Output the [X, Y] coordinate of the center of the cell containing the given text.  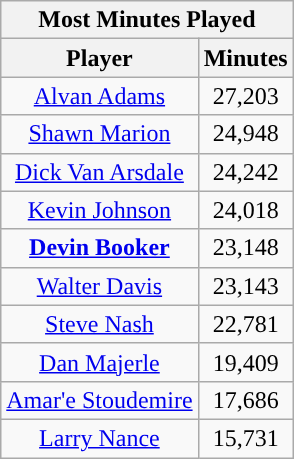
Alvan Adams [100, 96]
Most Minutes Played [147, 20]
27,203 [246, 96]
23,148 [246, 248]
Dick Van Arsdale [100, 172]
Larry Nance [100, 438]
24,018 [246, 210]
19,409 [246, 362]
15,731 [246, 438]
Steve Nash [100, 324]
Dan Majerle [100, 362]
Walter Davis [100, 286]
22,781 [246, 324]
23,143 [246, 286]
Kevin Johnson [100, 210]
Minutes [246, 58]
17,686 [246, 400]
Player [100, 58]
Devin Booker [100, 248]
Shawn Marion [100, 134]
24,948 [246, 134]
24,242 [246, 172]
Amar'e Stoudemire [100, 400]
